Find where the given text appears and provide that cell's center as (x, y) coordinate. 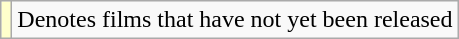
Denotes films that have not yet been released (235, 20)
